Return the [X, Y] coordinate for the center point of the cell that contains the specified text.  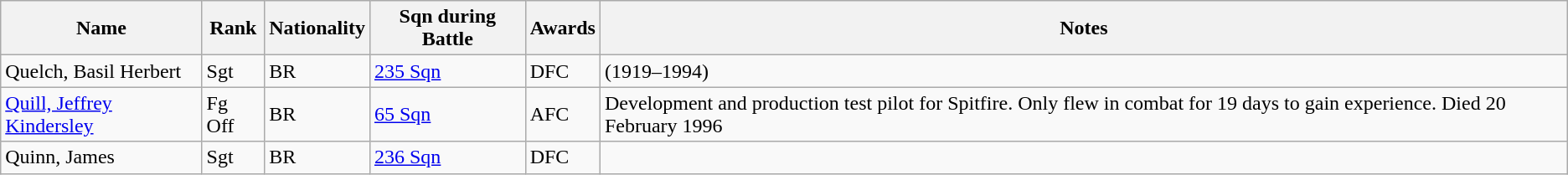
Nationality [317, 28]
AFC [563, 114]
Fg Off [233, 114]
236 Sqn [447, 157]
65 Sqn [447, 114]
Quinn, James [101, 157]
235 Sqn [447, 71]
(1919–1994) [1084, 71]
Development and production test pilot for Spitfire. Only flew in combat for 19 days to gain experience. Died 20 February 1996 [1084, 114]
Awards [563, 28]
Rank [233, 28]
Sqn during Battle [447, 28]
Quelch, Basil Herbert [101, 71]
Quill, Jeffrey Kindersley [101, 114]
Name [101, 28]
Notes [1084, 28]
